Pinpoint the cell where the given text exists, returning its (x, y) midpoint coordinate. 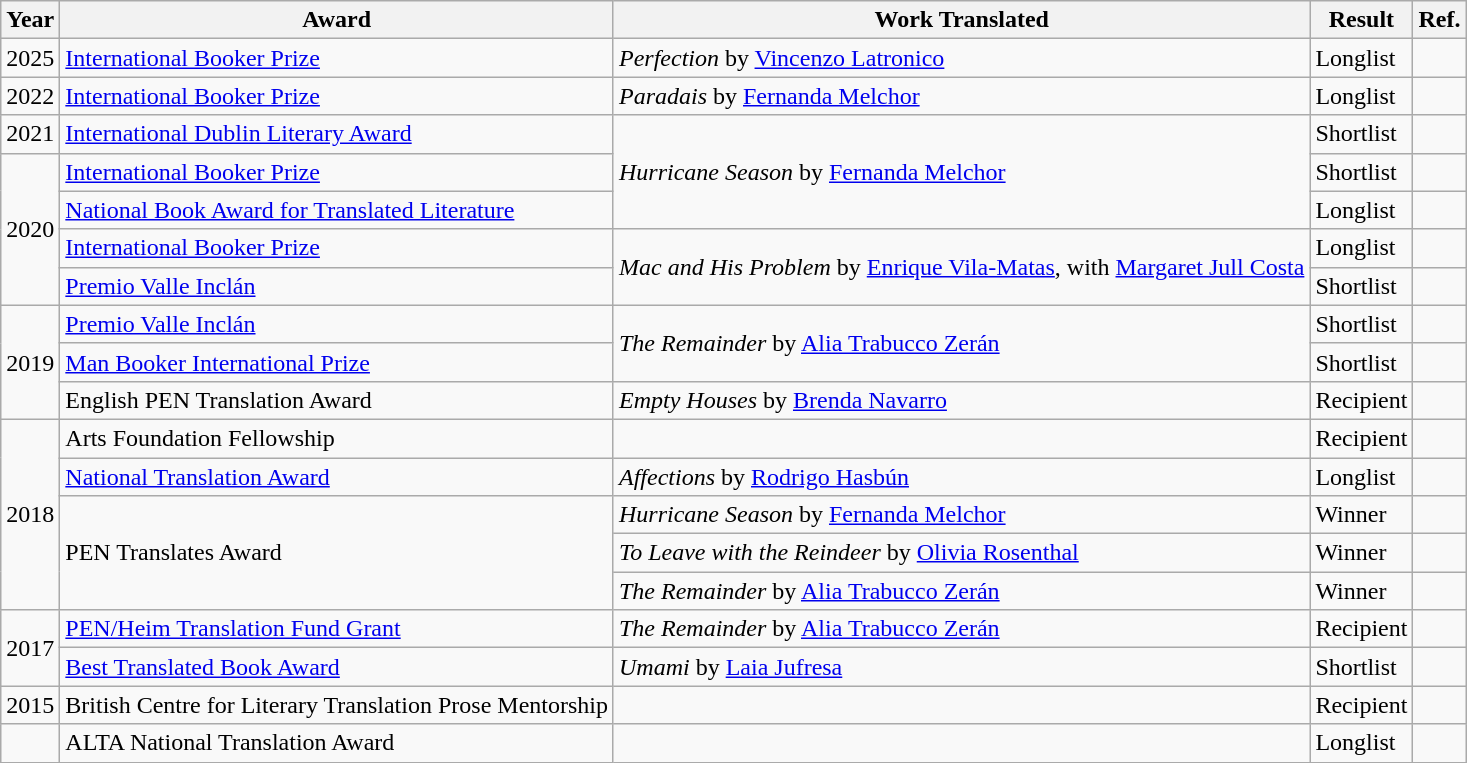
2019 (30, 362)
National Book Award for Translated Literature (337, 210)
2022 (30, 96)
2025 (30, 58)
2021 (30, 134)
2018 (30, 514)
Umami by Laia Jufresa (961, 667)
British Centre for Literary Translation Prose Mentorship (337, 705)
PEN/Heim Translation Fund Grant (337, 629)
2017 (30, 648)
Perfection by Vincenzo Latronico (961, 58)
Work Translated (961, 20)
To Leave with the Reindeer by Olivia Rosenthal (961, 553)
Year (30, 20)
National Translation Award (337, 477)
English PEN Translation Award (337, 400)
Result (1362, 20)
Arts Foundation Fellowship (337, 438)
Award (337, 20)
Mac and His Problem by Enrique Vila-Matas, with Margaret Jull Costa (961, 267)
Empty Houses by Brenda Navarro (961, 400)
ALTA National Translation Award (337, 743)
2015 (30, 705)
Ref. (1440, 20)
International Dublin Literary Award (337, 134)
Best Translated Book Award (337, 667)
PEN Translates Award (337, 553)
2020 (30, 229)
Affections by Rodrigo Hasbún (961, 477)
Man Booker International Prize (337, 362)
Paradais by Fernanda Melchor (961, 96)
